Return the [x, y] coordinate for the center point of the cell that contains the specified text.  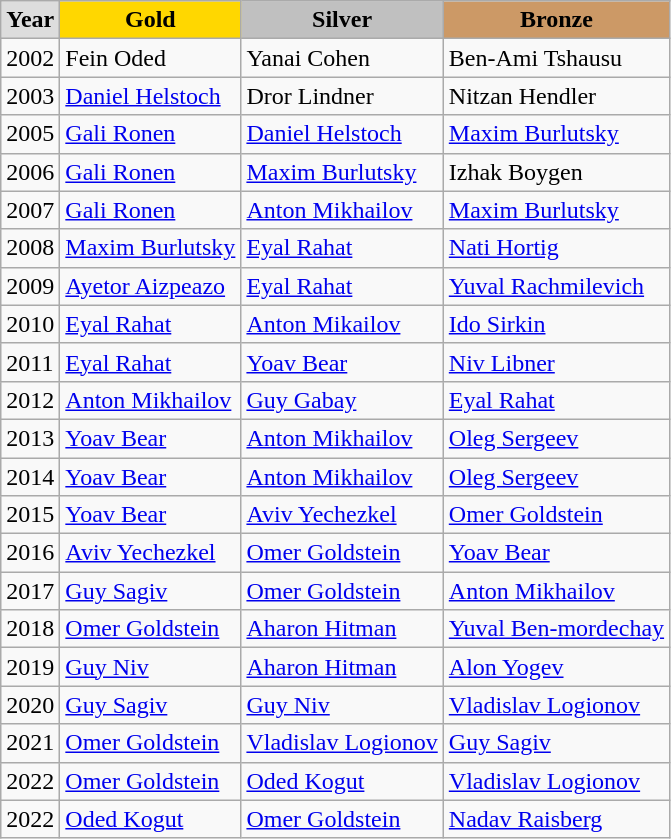
Fein Oded [150, 58]
Nitzan Hendler [556, 96]
Gold [150, 20]
Yuval Ben-mordechay [556, 629]
2005 [30, 134]
2014 [30, 477]
Alon Yogev [556, 667]
Yuval Rachmilevich [556, 286]
2021 [30, 743]
Nati Hortig [556, 248]
2007 [30, 210]
2002 [30, 58]
Year [30, 20]
Yanai Cohen [342, 58]
Niv Libner [556, 362]
2012 [30, 400]
Silver [342, 20]
2013 [30, 438]
Ben-Ami Tshausu [556, 58]
Dror Lindner [342, 96]
Izhak Boygen [556, 172]
2018 [30, 629]
Ido Sirkin [556, 324]
2008 [30, 248]
Nadav Raisberg [556, 819]
2006 [30, 172]
Guy Gabay [342, 400]
2016 [30, 553]
2020 [30, 705]
2019 [30, 667]
Ayetor Aizpeazo [150, 286]
2015 [30, 515]
2017 [30, 591]
Anton Mikailov [342, 324]
2011 [30, 362]
2009 [30, 286]
2010 [30, 324]
2003 [30, 96]
Bronze [556, 20]
